Provide the (X, Y) coordinate of the cell's center where the given text is located.  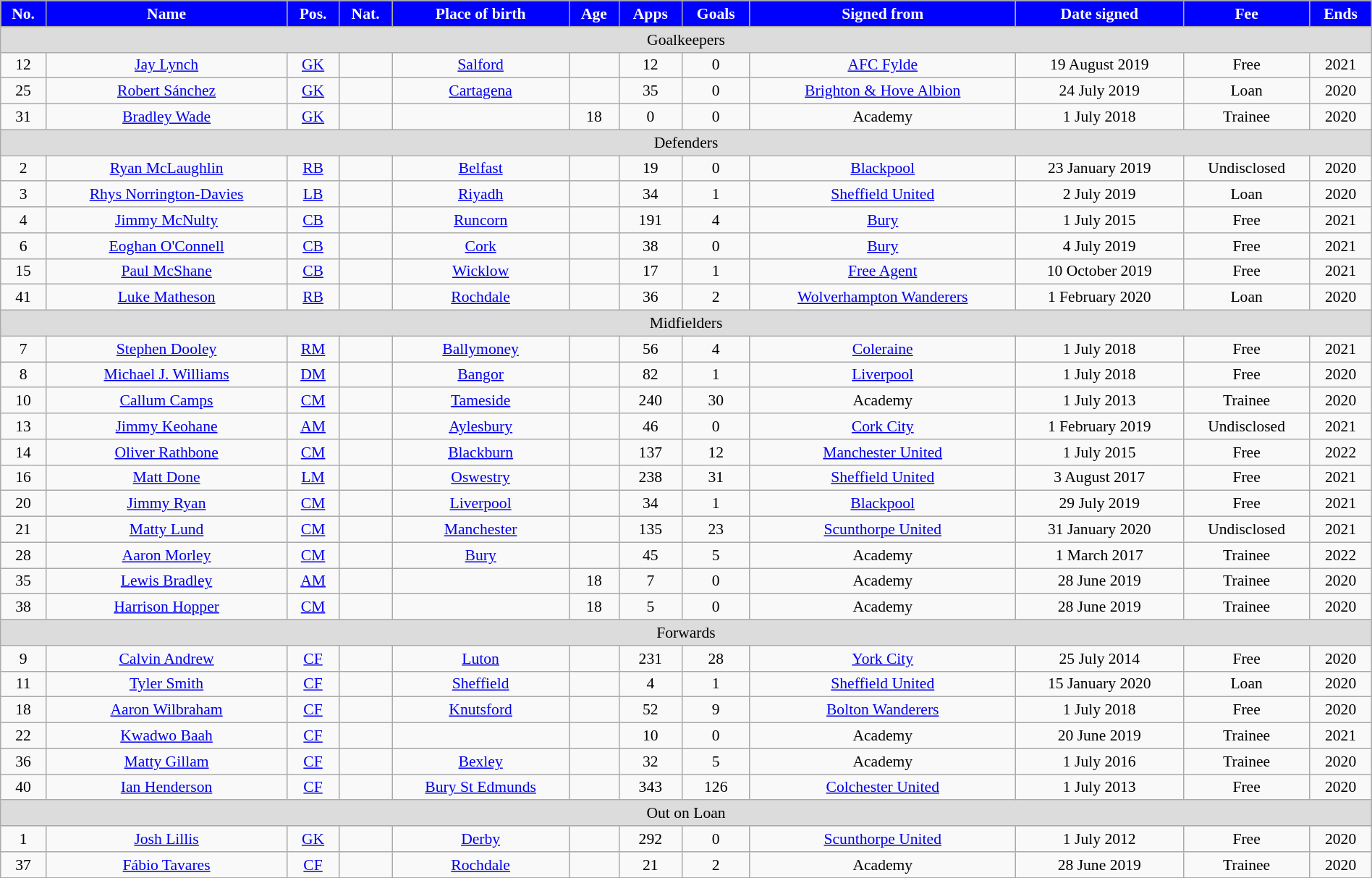
Cork (480, 246)
Matt Done (166, 478)
135 (650, 530)
Jay Lynch (166, 65)
Rhys Norrington-Davies (166, 195)
Manchester (480, 530)
126 (716, 788)
Cork City (883, 426)
Fábio Tavares (166, 865)
Bangor (480, 375)
Name (166, 14)
DM (313, 375)
Ryan McLaughlin (166, 169)
Signed from (883, 14)
Jimmy McNulty (166, 220)
Oswestry (480, 478)
1 July 2012 (1099, 839)
Date signed (1099, 14)
25 (23, 91)
Matty Lund (166, 530)
Sheffield (480, 684)
Place of birth (480, 14)
Aylesbury (480, 426)
Ballymoney (480, 349)
1 February 2019 (1099, 426)
17 (650, 271)
AFC Fylde (883, 65)
41 (23, 297)
3 August 2017 (1099, 478)
Harrison Hopper (166, 607)
Luke Matheson (166, 297)
343 (650, 788)
Coleraine (883, 349)
Michael J. Williams (166, 375)
Aaron Wilbraham (166, 710)
Tameside (480, 401)
Derby (480, 839)
Tyler Smith (166, 684)
Blackburn (480, 452)
Knutsford (480, 710)
20 June 2019 (1099, 736)
32 (650, 761)
Ian Henderson (166, 788)
Runcorn (480, 220)
Josh Lillis (166, 839)
2 July 2019 (1099, 195)
Eoghan O'Connell (166, 246)
240 (650, 401)
Forwards (686, 633)
30 (716, 401)
15 (23, 271)
Defenders (686, 143)
8 (23, 375)
Salford (480, 65)
82 (650, 375)
Kwadwo Baah (166, 736)
Bexley (480, 761)
No. (23, 14)
Paul McShane (166, 271)
19 August 2019 (1099, 65)
10 October 2019 (1099, 271)
25 July 2014 (1099, 659)
1 July 2016 (1099, 761)
24 July 2019 (1099, 91)
Free Agent (883, 271)
Manchester United (883, 452)
137 (650, 452)
6 (23, 246)
Lewis Bradley (166, 581)
Goals (716, 14)
Wolverhampton Wanderers (883, 297)
231 (650, 659)
238 (650, 478)
22 (23, 736)
Pos. (313, 14)
1 February 2020 (1099, 297)
Stephen Dooley (166, 349)
37 (23, 865)
LB (313, 195)
Brighton & Hove Albion (883, 91)
Aaron Morley (166, 555)
Out on Loan (686, 814)
46 (650, 426)
Oliver Rathbone (166, 452)
19 (650, 169)
Callum Camps (166, 401)
15 January 2020 (1099, 684)
Age (593, 14)
191 (650, 220)
23 January 2019 (1099, 169)
Cartagena (480, 91)
RM (313, 349)
Luton (480, 659)
Nat. (365, 14)
York City (883, 659)
Robert Sánchez (166, 91)
Colchester United (883, 788)
Goalkeepers (686, 40)
31 January 2020 (1099, 530)
Ends (1340, 14)
29 July 2019 (1099, 504)
13 (23, 426)
52 (650, 710)
Matty Gillam (166, 761)
Riyadh (480, 195)
45 (650, 555)
Bury St Edmunds (480, 788)
Jimmy Keohane (166, 426)
56 (650, 349)
14 (23, 452)
Bolton Wanderers (883, 710)
3 (23, 195)
Apps (650, 14)
Bradley Wade (166, 117)
Midfielders (686, 324)
11 (23, 684)
Fee (1246, 14)
1 March 2017 (1099, 555)
292 (650, 839)
Wicklow (480, 271)
Belfast (480, 169)
40 (23, 788)
Jimmy Ryan (166, 504)
16 (23, 478)
Calvin Andrew (166, 659)
20 (23, 504)
LM (313, 478)
4 July 2019 (1099, 246)
23 (716, 530)
